Determine the (X, Y) coordinate at the center of the cell enclosing the given text.  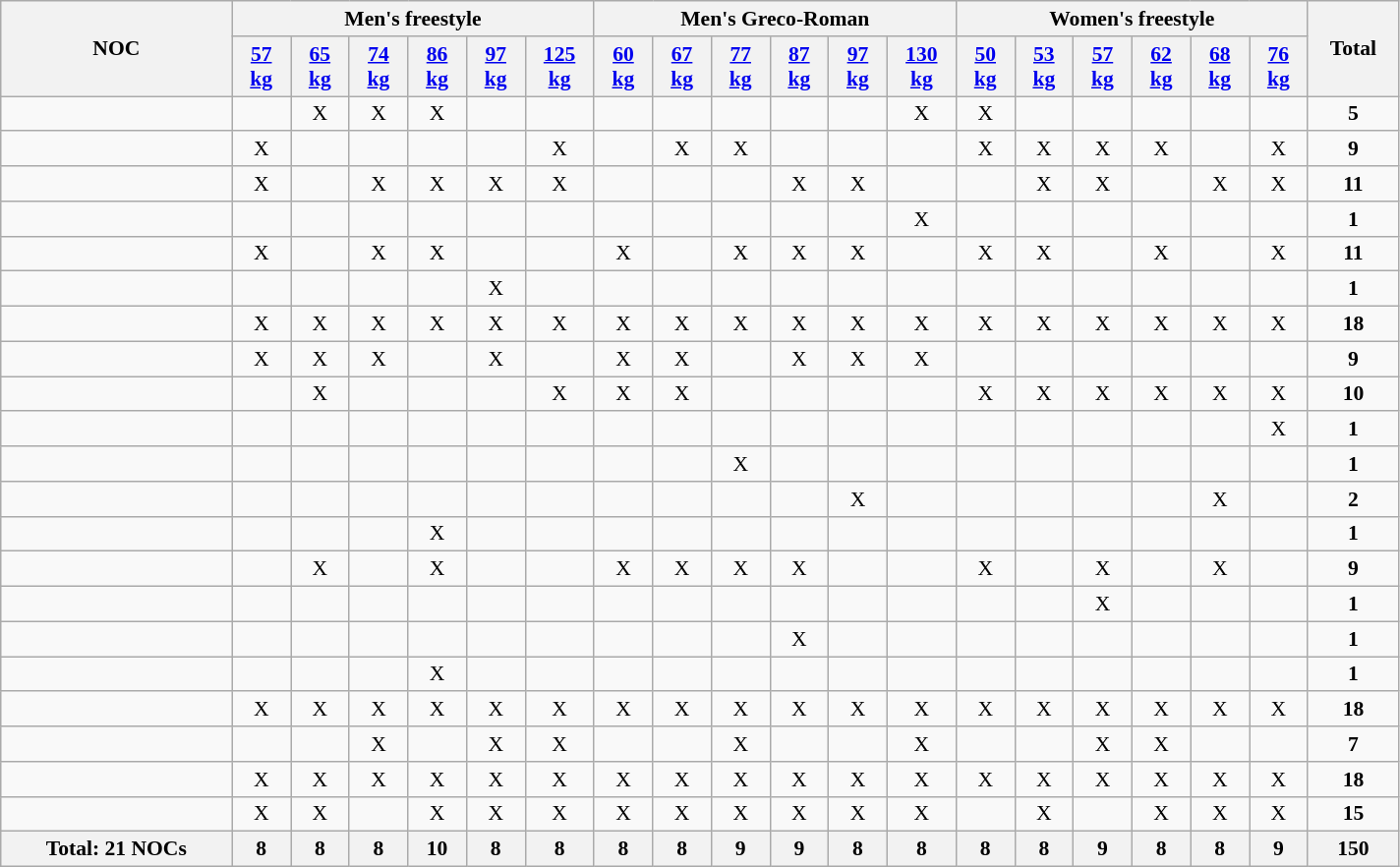
53 kg (1044, 67)
125 kg (559, 67)
65 kg (321, 67)
62 kg (1161, 67)
15 (1353, 814)
74 kg (379, 67)
2 (1353, 499)
NOC (116, 49)
5 (1353, 114)
77 kg (740, 67)
60 kg (623, 67)
7 (1353, 744)
Total: 21 NOCs (116, 849)
130 kg (921, 67)
Men's Greco-Roman (775, 19)
76 kg (1278, 67)
67 kg (682, 67)
Women's freestyle (1132, 19)
86 kg (437, 67)
150 (1353, 849)
68 kg (1220, 67)
Men's freestyle (413, 19)
50 kg (985, 67)
87 kg (799, 67)
Total (1353, 49)
